Detect which cell encompasses the target text, then output its [x, y] center coordinate. 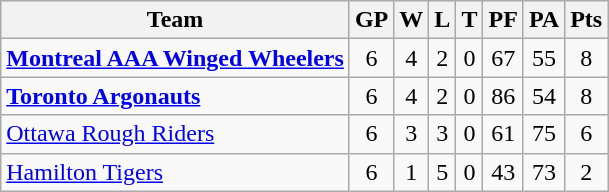
43 [503, 172]
61 [503, 134]
5 [442, 172]
L [442, 20]
W [412, 20]
T [470, 20]
GP [371, 20]
73 [544, 172]
Ottawa Rough Riders [176, 134]
86 [503, 96]
75 [544, 134]
Pts [586, 20]
1 [412, 172]
Team [176, 20]
PF [503, 20]
Toronto Argonauts [176, 96]
Hamilton Tigers [176, 172]
55 [544, 58]
PA [544, 20]
Montreal AAA Winged Wheelers [176, 58]
67 [503, 58]
54 [544, 96]
